Provide the [X, Y] coordinate of the cell's center where the given text is located.  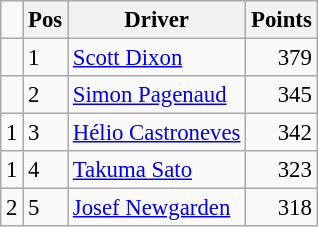
345 [282, 95]
379 [282, 58]
Pos [46, 20]
342 [282, 133]
Driver [157, 20]
Josef Newgarden [157, 208]
Simon Pagenaud [157, 95]
318 [282, 208]
Takuma Sato [157, 170]
4 [46, 170]
3 [46, 133]
323 [282, 170]
Hélio Castroneves [157, 133]
5 [46, 208]
Points [282, 20]
Scott Dixon [157, 58]
